Locate the cell with the specified text and output its (X, Y) center coordinate. 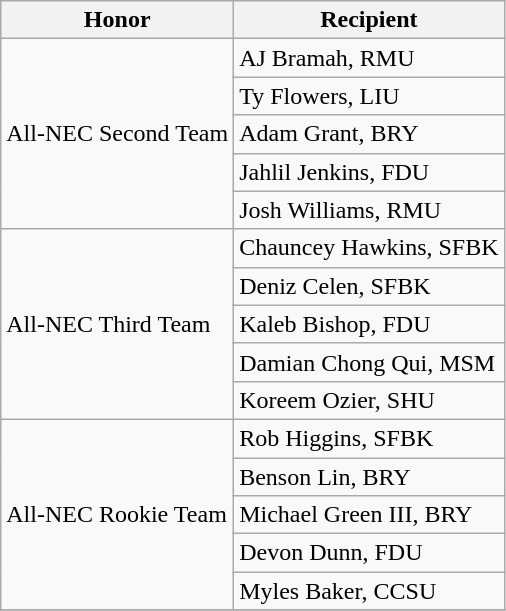
Honor (118, 20)
Ty Flowers, LIU (369, 96)
Kaleb Bishop, FDU (369, 324)
Benson Lin, BRY (369, 477)
Recipient (369, 20)
Josh Williams, RMU (369, 210)
Rob Higgins, SFBK (369, 438)
AJ Bramah, RMU (369, 58)
Michael Green III, BRY (369, 515)
Deniz Celen, SFBK (369, 286)
Adam Grant, BRY (369, 134)
All-NEC Rookie Team (118, 514)
Myles Baker, CCSU (369, 591)
Jahlil Jenkins, FDU (369, 172)
Koreem Ozier, SHU (369, 400)
Devon Dunn, FDU (369, 553)
Chauncey Hawkins, SFBK (369, 248)
All-NEC Second Team (118, 134)
All-NEC Third Team (118, 324)
Damian Chong Qui, MSM (369, 362)
